From the cell containing the given text, extract its center point as (x, y) coordinate. 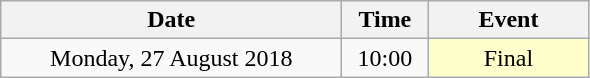
Event (508, 20)
Monday, 27 August 2018 (172, 58)
Date (172, 20)
10:00 (385, 58)
Time (385, 20)
Final (508, 58)
